Extract the [X, Y] coordinate from the center of the cell holding the provided text.  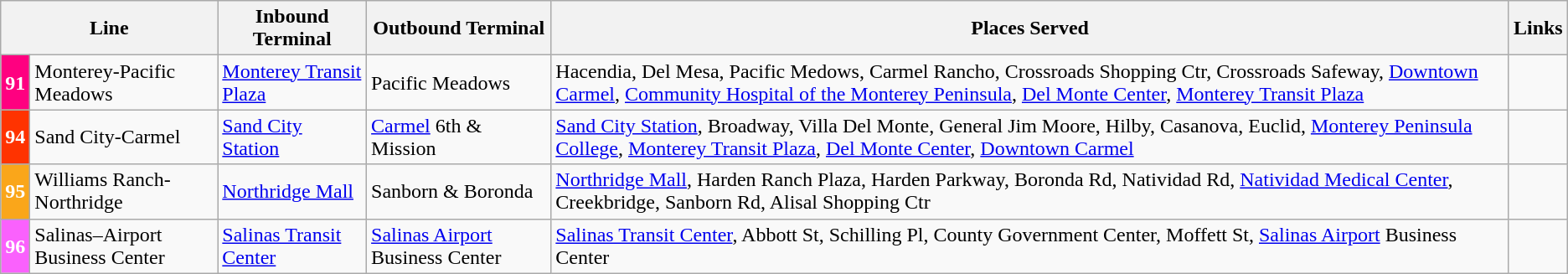
Monterey-Pacific Meadows [124, 82]
Salinas–Airport Business Center [124, 246]
Salinas Airport Business Center [459, 246]
96 [15, 246]
Links [1538, 28]
Line [109, 28]
Northridge Mall [292, 191]
Pacific Meadows [459, 82]
Sand City-Carmel [124, 137]
Salinas Transit Center [292, 246]
Places Served [1030, 28]
Outbound Terminal [459, 28]
95 [15, 191]
Williams Ranch-Northridge [124, 191]
Sand City Station [292, 137]
94 [15, 137]
Inbound Terminal [292, 28]
Carmel 6th & Mission [459, 137]
Sanborn & Boronda [459, 191]
91 [15, 82]
Monterey Transit Plaza [292, 82]
Salinas Transit Center, Abbott St, Schilling Pl, County Government Center, Moffett St, Salinas Airport Business Center [1030, 246]
Northridge Mall, Harden Ranch Plaza, Harden Parkway, Boronda Rd, Natividad Rd, Natividad Medical Center, Creekbridge, Sanborn Rd, Alisal Shopping Ctr [1030, 191]
